Provide the (x, y) coordinate of the cell's center where the given text is located.  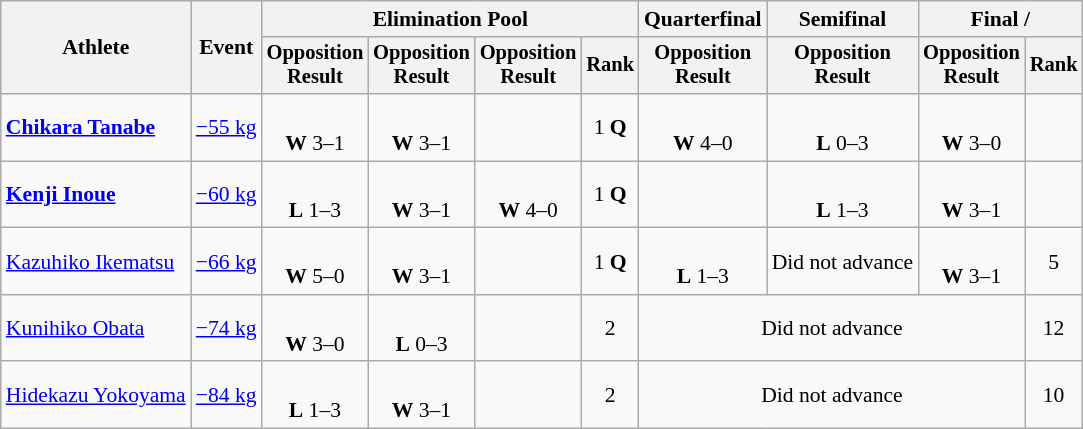
Elimination Pool (450, 19)
Athlete (96, 48)
Quarterfinal (703, 19)
Event (226, 48)
Kenji Inoue (96, 194)
−66 kg (226, 262)
Final / (1000, 19)
−60 kg (226, 194)
W 5–0 (316, 262)
Kazuhiko Ikematsu (96, 262)
−84 kg (226, 396)
12 (1054, 328)
−74 kg (226, 328)
Kunihiko Obata (96, 328)
10 (1054, 396)
Hidekazu Yokoyama (96, 396)
−55 kg (226, 128)
Semifinal (843, 19)
5 (1054, 262)
Chikara Tanabe (96, 128)
